For the text-containing cell, return its midpoint in (X, Y) coordinate format. 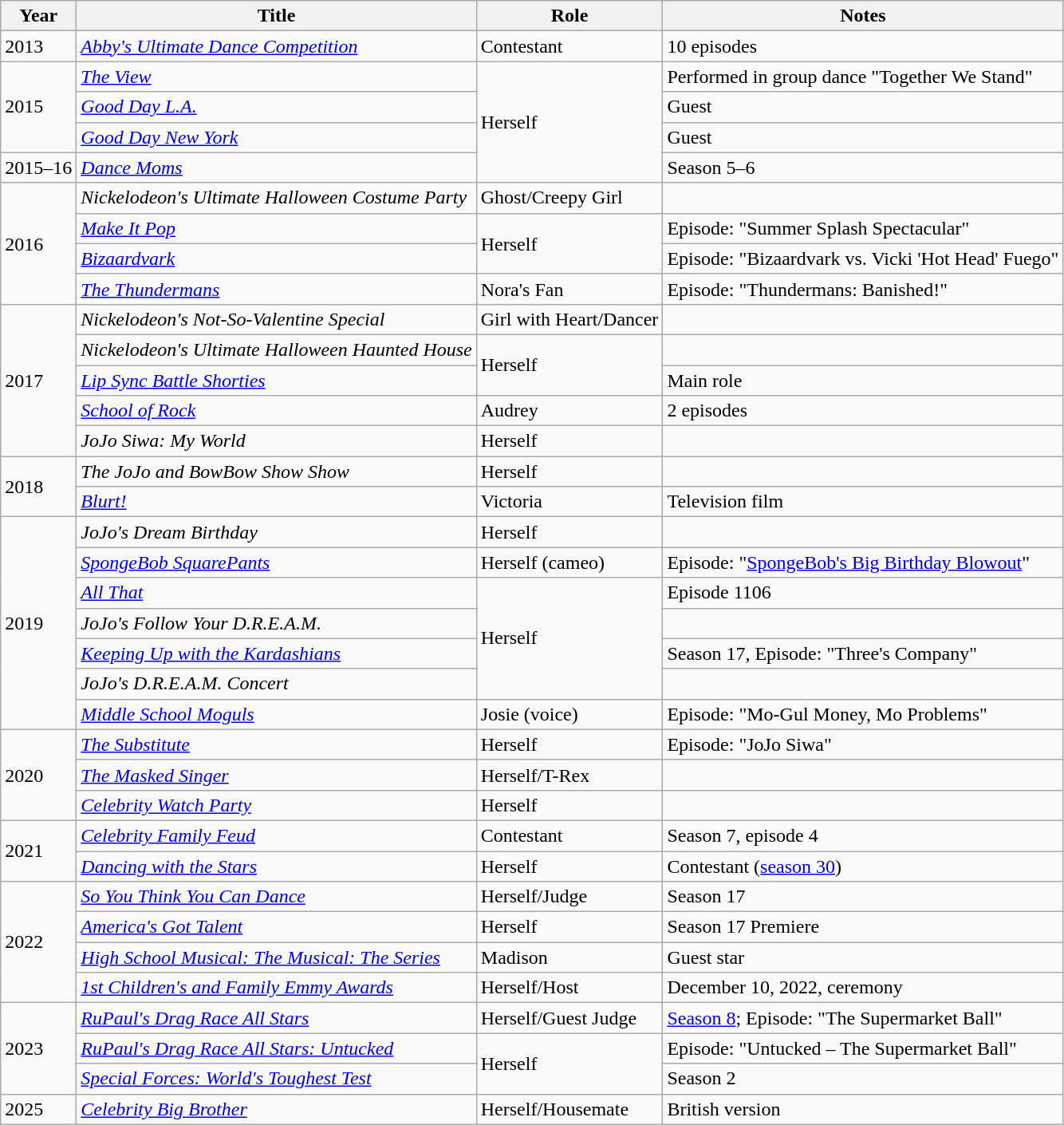
Lip Sync Battle Shorties (276, 381)
So You Think You Can Dance (276, 897)
The Masked Singer (276, 775)
School of Rock (276, 411)
JoJo's Dream Birthday (276, 532)
Herself/Host (569, 988)
Episode: "JoJo Siwa" (863, 744)
Ghost/Creepy Girl (569, 198)
The Substitute (276, 744)
2022 (38, 942)
Season 17, Episode: "Three's Company" (863, 653)
Celebrity Watch Party (276, 805)
America's Got Talent (276, 927)
Title (276, 16)
Girl with Heart/Dancer (569, 319)
Madison (569, 957)
Episode: "Bizaardvark vs. Vicki 'Hot Head' Fuego" (863, 259)
SpongeBob SquarePants (276, 562)
2017 (38, 380)
Season 17 (863, 897)
Season 5–6 (863, 168)
Nickelodeon's Ultimate Halloween Costume Party (276, 198)
RuPaul's Drag Race All Stars: Untucked (276, 1048)
Main role (863, 381)
Performed in group dance "Together We Stand" (863, 77)
Season 8; Episode: "The Supermarket Ball" (863, 1018)
Special Forces: World's Toughest Test (276, 1079)
Dancing with the Stars (276, 866)
Celebrity Big Brother (276, 1109)
2016 (38, 243)
The Thundermans (276, 289)
Notes (863, 16)
Herself/Housemate (569, 1109)
The View (276, 77)
Guest star (863, 957)
Middle School Moguls (276, 714)
Contestant (season 30) (863, 866)
The JoJo and BowBow Show Show (276, 472)
Episode: "Summer Splash Spectacular" (863, 228)
JoJo's Follow Your D.R.E.A.M. (276, 623)
All That (276, 593)
2021 (38, 851)
Television film (863, 502)
Herself/T-Rex (569, 775)
December 10, 2022, ceremony (863, 988)
Herself (cameo) (569, 562)
Episode: "Mo-Gul Money, Mo Problems" (863, 714)
Nickelodeon's Ultimate Halloween Haunted House (276, 349)
Season 2 (863, 1079)
JoJo Siwa: My World (276, 441)
Good Day New York (276, 137)
Herself/Judge (569, 897)
RuPaul's Drag Race All Stars (276, 1018)
Year (38, 16)
Keeping Up with the Kardashians (276, 653)
2023 (38, 1048)
Episode: "Untucked – The Supermarket Ball" (863, 1048)
Episode 1106 (863, 593)
1st Children's and Family Emmy Awards (276, 988)
Season 7, episode 4 (863, 835)
Nora's Fan (569, 289)
2025 (38, 1109)
Make It Pop (276, 228)
2015 (38, 107)
British version (863, 1109)
Victoria (569, 502)
Nickelodeon's Not-So-Valentine Special (276, 319)
JoJo's D.R.E.A.M. Concert (276, 684)
Good Day L.A. (276, 107)
Season 17 Premiere (863, 927)
Dance Moms (276, 168)
2013 (38, 46)
Abby's Ultimate Dance Competition (276, 46)
Episode: "SpongeBob's Big Birthday Blowout" (863, 562)
Bizaardvark (276, 259)
Episode: "Thundermans: Banished!" (863, 289)
2020 (38, 775)
Herself/Guest Judge (569, 1018)
Celebrity Family Feud (276, 835)
2018 (38, 487)
2019 (38, 623)
Role (569, 16)
2 episodes (863, 411)
Audrey (569, 411)
10 episodes (863, 46)
Josie (voice) (569, 714)
Blurt! (276, 502)
High School Musical: The Musical: The Series (276, 957)
2015–16 (38, 168)
